Scan for the cell matching the given text and deliver its [x, y] coordinate at center. 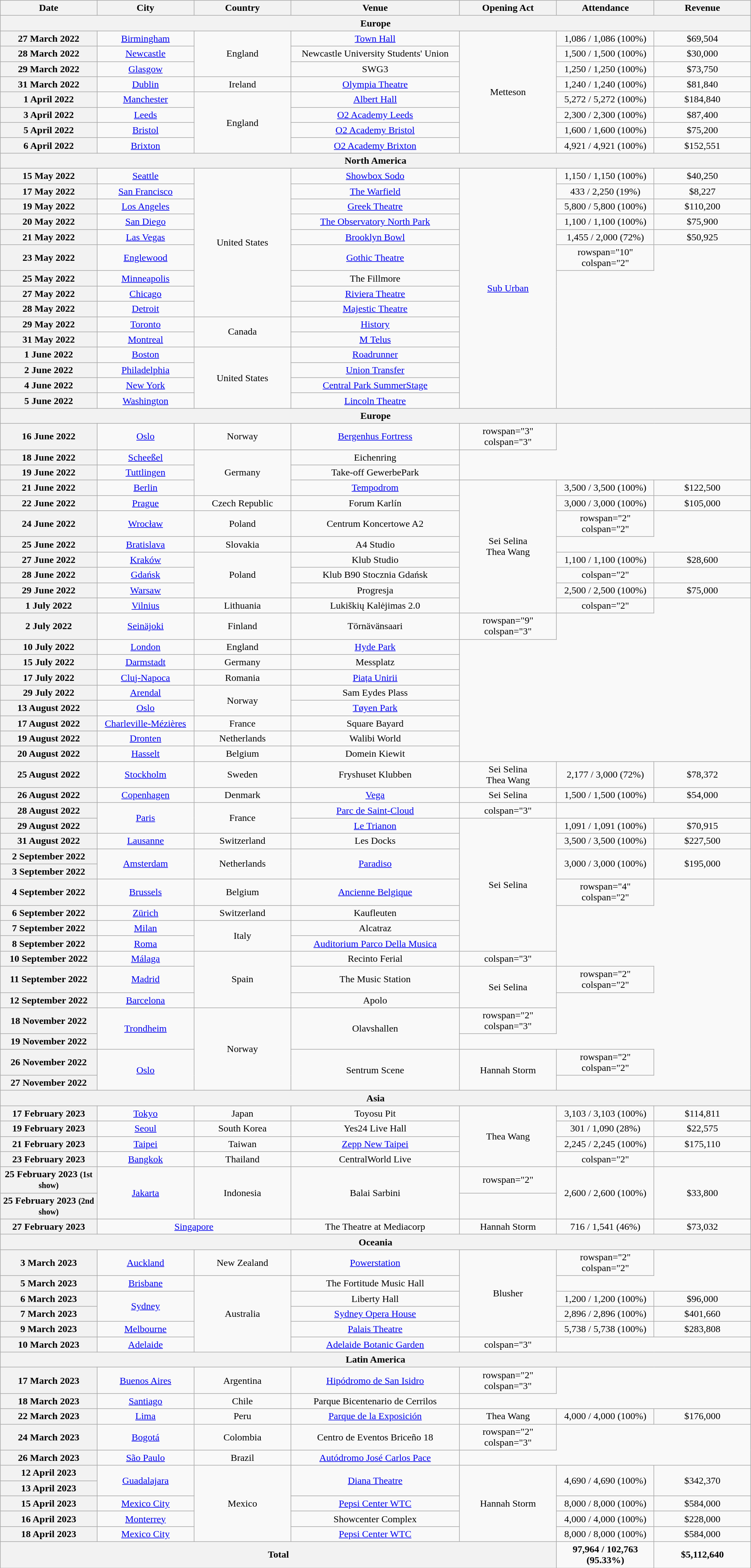
$184,840 [702, 100]
Revenue [702, 8]
Wrocław [146, 524]
Brussels [146, 892]
Kaufleuten [375, 913]
Adelaide Botanic Garden [375, 1345]
$81,840 [702, 84]
Montreal [146, 339]
Lincoln Theatre [375, 400]
Stockholm [146, 774]
rowspan="2" [508, 1180]
9 March 2023 [49, 1329]
rowspan="10" colspan="2" [605, 258]
Lithuania [242, 605]
Copenhagen [146, 795]
26 November 2022 [49, 1062]
Date [49, 8]
Madrid [146, 979]
25 June 2022 [49, 544]
Sub Urban [508, 288]
Thailand [242, 1159]
25 August 2022 [49, 774]
10 July 2022 [49, 647]
Trondheim [146, 1029]
29 May 2022 [49, 324]
$33,800 [702, 1193]
rowspan="4" colspan="2" [605, 892]
Monterrey [146, 1519]
Törnävänsaari [375, 626]
17 July 2022 [49, 677]
Finland [242, 626]
Las Vegas [146, 237]
3 April 2022 [49, 115]
Apolo [375, 1000]
Recinto Ferial [375, 959]
Centro de Eventos Briceño 18 [375, 1437]
$75,200 [702, 130]
Les Docks [375, 841]
M Telus [375, 339]
Washington [146, 400]
Detroit [146, 309]
1,240 / 1,240 (100%) [605, 84]
Guadalajara [146, 1481]
Manchester [146, 100]
The Warfield [375, 191]
$78,372 [702, 774]
Tøyen Park [375, 708]
Opening Act [508, 8]
The Fortitude Music Hall [375, 1283]
Spain [242, 979]
Country [242, 8]
Tokyo [146, 1113]
Warsaw [146, 590]
29 August 2022 [49, 826]
$401,660 [702, 1314]
Arendal [146, 693]
1,150 / 1,150 (100%) [605, 176]
Parque de la Exposición [375, 1416]
Gdańsk [146, 575]
Roma [146, 943]
Prague [146, 503]
Mexico [242, 1503]
28 June 2022 [49, 575]
$75,900 [702, 222]
Philadelphia [146, 370]
Parc de Saint-Cloud [375, 810]
$73,032 [702, 1227]
Sentrum Scene [375, 1070]
29 March 2022 [49, 69]
History [375, 324]
21 February 2023 [49, 1144]
Greek Theatre [375, 207]
Town Hall [375, 39]
The Observatory North Park [375, 222]
17 February 2023 [49, 1113]
Seoul [146, 1129]
17 May 2022 [49, 191]
Chile [242, 1401]
Bangkok [146, 1159]
$75,000 [702, 590]
15 May 2022 [49, 176]
2 June 2022 [49, 370]
28 May 2022 [49, 309]
Minneapolis [146, 278]
Brisbane [146, 1283]
Los Angeles [146, 207]
$114,811 [702, 1113]
San Francisco [146, 191]
Riviera Theatre [375, 294]
8 September 2022 [49, 943]
20 August 2022 [49, 754]
716 / 1,541 (46%) [605, 1227]
Autódromo José Carlos Pace [375, 1458]
11 September 2022 [49, 979]
18 November 2022 [49, 1021]
$70,915 [702, 826]
$283,808 [702, 1329]
Englewood [146, 258]
12 April 2023 [49, 1473]
19 February 2023 [49, 1129]
Taiwan [242, 1144]
Oceania [375, 1242]
Yes24 Live Hall [375, 1129]
20 May 2022 [49, 222]
5,272 / 5,272 (100%) [605, 100]
Centrum Koncertowe A2 [375, 524]
$22,575 [702, 1129]
Eichenring [375, 457]
2 September 2022 [49, 856]
24 March 2023 [49, 1437]
Le Trianon [375, 826]
Messplatz [375, 662]
Boston [146, 355]
Tuttlingen [146, 473]
18 March 2023 [49, 1401]
$73,750 [702, 69]
South Korea [242, 1129]
3 March 2023 [49, 1262]
Klub B90 Stocznia Gdańsk [375, 575]
$227,500 [702, 841]
Sam Eydes Plass [375, 693]
Showbox Sodo [375, 176]
22 March 2023 [49, 1416]
Latin America [375, 1360]
Vilnius [146, 605]
Bratislava [146, 544]
Amsterdam [146, 864]
Slovakia [242, 544]
97,964 / 102,763 (95.33%) [605, 1554]
Newcastle University Students' Union [375, 54]
1 April 2022 [49, 100]
25 February 2023 (2nd show) [49, 1206]
10 March 2023 [49, 1345]
New Zealand [242, 1262]
Berlin [146, 488]
Málaga [146, 959]
Australia [242, 1314]
City [146, 8]
Diana Theatre [375, 1481]
Union Transfer [375, 370]
San Diego [146, 222]
31 March 2022 [49, 84]
2,177 / 3,000 (72%) [605, 774]
Vega [375, 795]
26 August 2022 [49, 795]
Metteson [508, 92]
27 February 2023 [49, 1227]
Olavshallen [375, 1029]
26 March 2023 [49, 1458]
Hyde Park [375, 647]
18 April 2023 [49, 1534]
rowspan="3" colspan="3" [508, 437]
Birmingham [146, 39]
5,738 / 5,738 (100%) [605, 1329]
A4 Studio [375, 544]
Olympia Theatre [375, 84]
Santiago [146, 1401]
2 July 2022 [49, 626]
Bogotá [146, 1437]
Domein Kiewit [375, 754]
15 April 2023 [49, 1503]
Taipei [146, 1144]
7 March 2023 [49, 1314]
27 June 2022 [49, 560]
28 August 2022 [49, 810]
Dronten [146, 739]
2,500 / 2,500 (100%) [605, 590]
Sydney [146, 1306]
21 May 2022 [49, 237]
Colombia [242, 1437]
27 March 2022 [49, 39]
Buenos Aires [146, 1380]
Venue [375, 8]
Lima [146, 1416]
2,300 / 2,300 (100%) [605, 115]
19 May 2022 [49, 207]
The Theatre at Mediacorp [375, 1227]
Bergenhus Fortress [375, 437]
$40,250 [702, 176]
3 September 2022 [49, 871]
5 June 2022 [49, 400]
19 June 2022 [49, 473]
$228,000 [702, 1519]
Adelaide [146, 1345]
2,896 / 2,896 (100%) [605, 1314]
London [146, 647]
7 September 2022 [49, 928]
22 June 2022 [49, 503]
Take-off GewerbePark [375, 473]
2,600 / 2,600 (100%) [605, 1193]
São Paulo [146, 1458]
Majestic Theatre [375, 309]
Fryshuset Klubben [375, 774]
23 May 2022 [49, 258]
Balai Sarbini [375, 1193]
1,600 / 1,600 (100%) [605, 130]
Dublin [146, 84]
Albert Hall [375, 100]
Hipódromo de San Isidro [375, 1380]
25 May 2022 [49, 278]
28 March 2022 [49, 54]
3,103 / 3,103 (100%) [605, 1113]
29 June 2022 [49, 590]
13 August 2022 [49, 708]
Italy [242, 936]
Canada [242, 332]
24 June 2022 [49, 524]
Paradiso [375, 864]
Zepp New Taipei [375, 1144]
Newcastle [146, 54]
North America [375, 160]
1,086 / 1,086 (100%) [605, 39]
$195,000 [702, 864]
Chicago [146, 294]
Asia [375, 1098]
rowspan="9" colspan="3" [508, 626]
Cluj-Napoca [146, 677]
Lausanne [146, 841]
Zürich [146, 913]
Forum Karlín [375, 503]
27 May 2022 [49, 294]
Auckland [146, 1262]
O2 Academy Bristol [375, 130]
The Fillmore [375, 278]
4,921 / 4,921 (100%) [605, 145]
Scheeßel [146, 457]
Brazil [242, 1458]
Progresja [375, 590]
Argentina [242, 1380]
23 February 2023 [49, 1159]
$87,400 [702, 115]
Seinäjoki [146, 626]
Darmstadt [146, 662]
16 April 2023 [49, 1519]
Showcenter Complex [375, 1519]
17 March 2023 [49, 1380]
$152,551 [702, 145]
Barcelona [146, 1000]
6 April 2022 [49, 145]
CentralWorld Live [375, 1159]
1,455 / 2,000 (72%) [605, 237]
$176,000 [702, 1416]
16 June 2022 [49, 437]
$50,925 [702, 237]
5 April 2022 [49, 130]
19 August 2022 [49, 739]
2,245 / 2,245 (100%) [605, 1144]
O2 Academy Leeds [375, 115]
4 September 2022 [49, 892]
19 November 2022 [49, 1042]
$110,200 [702, 207]
Seattle [146, 176]
Total [278, 1554]
6 September 2022 [49, 913]
Walibi World [375, 739]
Ireland [242, 84]
Kraków [146, 560]
Charleville-Mézières [146, 723]
Toyosu Pit [375, 1113]
5,800 / 5,800 (100%) [605, 207]
Auditorium Parco Della Musica [375, 943]
25 February 2023 (1st show) [49, 1180]
1 July 2022 [49, 605]
$5,112,640 [702, 1554]
Melbourne [146, 1329]
New York [146, 385]
Lukiškių Kalėjimas 2.0 [375, 605]
$54,000 [702, 795]
$175,110 [702, 1144]
Central Park SummerStage [375, 385]
18 June 2022 [49, 457]
$69,504 [702, 39]
Attendance [605, 8]
Palais Theatre [375, 1329]
4,690 / 4,690 (100%) [605, 1481]
Gothic Theatre [375, 258]
O2 Academy Brixton [375, 145]
Peru [242, 1416]
$30,000 [702, 54]
$342,370 [702, 1481]
Toronto [146, 324]
$105,000 [702, 503]
$96,000 [702, 1299]
The Music Station [375, 979]
Piața Unirii [375, 677]
Klub Studio [375, 560]
Ancienne Belgique [375, 892]
1,200 / 1,200 (100%) [605, 1299]
Jakarta [146, 1193]
Brixton [146, 145]
Brooklyn Bowl [375, 237]
Glasgow [146, 69]
Square Bayard [375, 723]
29 July 2022 [49, 693]
27 November 2022 [49, 1083]
Sweden [242, 774]
17 August 2022 [49, 723]
Sydney Opera House [375, 1314]
4 June 2022 [49, 385]
$122,500 [702, 488]
Bristol [146, 130]
13 April 2023 [49, 1488]
12 September 2022 [49, 1000]
15 July 2022 [49, 662]
$28,600 [702, 560]
433 / 2,250 (19%) [605, 191]
Powerstation [375, 1262]
Leeds [146, 115]
Parque Bicentenario de Cerrilos [375, 1401]
1,250 / 1,250 (100%) [605, 69]
Romania [242, 677]
301 / 1,090 (28%) [605, 1129]
Tempodrom [375, 488]
Liberty Hall [375, 1299]
Singapore [194, 1227]
31 August 2022 [49, 841]
10 September 2022 [49, 959]
6 March 2023 [49, 1299]
21 June 2022 [49, 488]
Japan [242, 1113]
$8,227 [702, 191]
Milan [146, 928]
31 May 2022 [49, 339]
1 June 2022 [49, 355]
Indonesia [242, 1193]
SWG3 [375, 69]
Paris [146, 818]
5 March 2023 [49, 1283]
Roadrunner [375, 355]
Blusher [508, 1293]
1,091 / 1,091 (100%) [605, 826]
Hasselt [146, 754]
Denmark [242, 795]
Alcatraz [375, 928]
Czech Republic [242, 503]
